Locate the cell with the specified text and output its [X, Y] center coordinate. 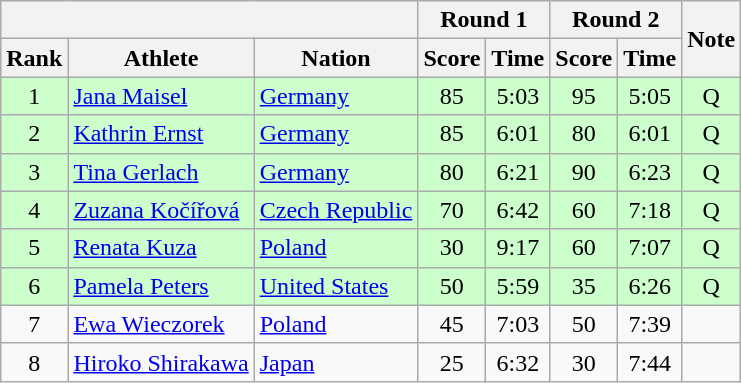
25 [452, 362]
Note [712, 39]
Japan [336, 362]
7:03 [518, 324]
Zuzana Kočířová [161, 210]
Kathrin Ernst [161, 134]
6:23 [650, 172]
Athlete [161, 58]
6:21 [518, 172]
5 [34, 248]
7 [34, 324]
Tina Gerlach [161, 172]
6:32 [518, 362]
Pamela Peters [161, 286]
7:07 [650, 248]
Renata Kuza [161, 248]
5:59 [518, 286]
Ewa Wieczorek [161, 324]
35 [584, 286]
9:17 [518, 248]
45 [452, 324]
2 [34, 134]
1 [34, 96]
7:44 [650, 362]
4 [34, 210]
6 [34, 286]
6:42 [518, 210]
Nation [336, 58]
7:39 [650, 324]
95 [584, 96]
8 [34, 362]
3 [34, 172]
Jana Maisel [161, 96]
70 [452, 210]
Czech Republic [336, 210]
7:18 [650, 210]
6:26 [650, 286]
Hiroko Shirakawa [161, 362]
United States [336, 286]
90 [584, 172]
Rank [34, 58]
Round 2 [616, 20]
5:03 [518, 96]
Round 1 [484, 20]
5:05 [650, 96]
